Provide the (x, y) coordinate of the cell's center where the given text is located.  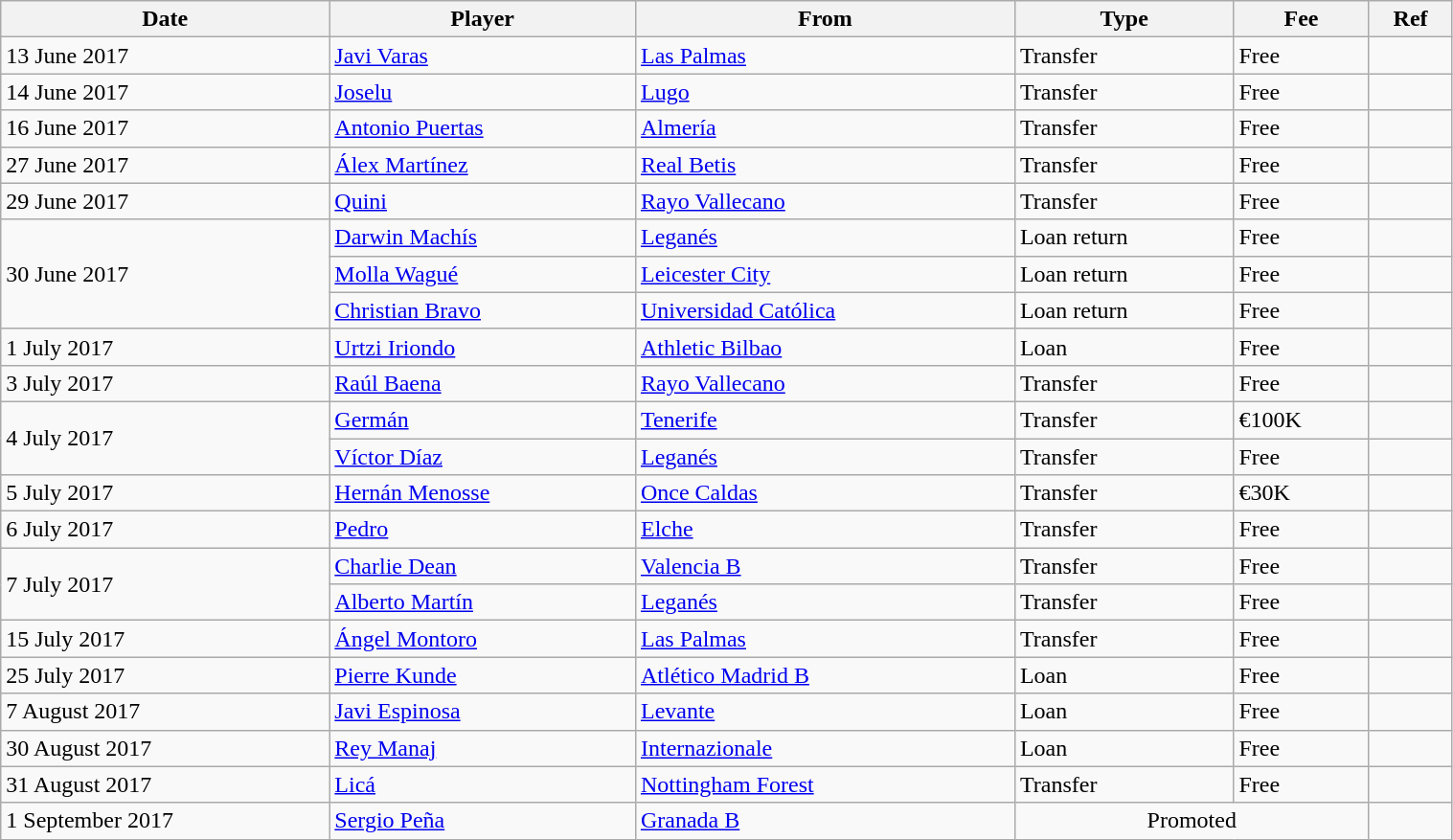
13 June 2017 (165, 56)
29 June 2017 (165, 201)
Pedro (483, 530)
Christian Bravo (483, 310)
Nottingham Forest (825, 784)
Granada B (825, 821)
Javi Espinosa (483, 712)
4 July 2017 (165, 438)
Javi Varas (483, 56)
Player (483, 19)
Elche (825, 530)
Leicester City (825, 274)
Joselu (483, 92)
30 June 2017 (165, 274)
7 August 2017 (165, 712)
25 July 2017 (165, 675)
Urtzi Iriondo (483, 347)
1 September 2017 (165, 821)
Antonio Puertas (483, 128)
Tenerife (825, 420)
Promoted (1192, 821)
Lugo (825, 92)
Licá (483, 784)
Atlético Madrid B (825, 675)
Once Caldas (825, 493)
31 August 2017 (165, 784)
5 July 2017 (165, 493)
7 July 2017 (165, 584)
Sergio Peña (483, 821)
Internazionale (825, 748)
Darwin Machís (483, 238)
Víctor Díaz (483, 457)
Raúl Baena (483, 383)
15 July 2017 (165, 639)
Ángel Montoro (483, 639)
Valencia B (825, 566)
Almería (825, 128)
Type (1124, 19)
Alberto Martín (483, 602)
3 July 2017 (165, 383)
Charlie Dean (483, 566)
30 August 2017 (165, 748)
Athletic Bilbao (825, 347)
16 June 2017 (165, 128)
From (825, 19)
14 June 2017 (165, 92)
Hernán Menosse (483, 493)
Ref (1410, 19)
Real Betis (825, 165)
Molla Wagué (483, 274)
€100K (1301, 420)
Germán (483, 420)
1 July 2017 (165, 347)
Rey Manaj (483, 748)
Levante (825, 712)
Quini (483, 201)
Date (165, 19)
27 June 2017 (165, 165)
Álex Martínez (483, 165)
6 July 2017 (165, 530)
Fee (1301, 19)
Universidad Católica (825, 310)
Pierre Kunde (483, 675)
€30K (1301, 493)
